Search for the cell housing the specified text and yield its (x, y) center coordinate. 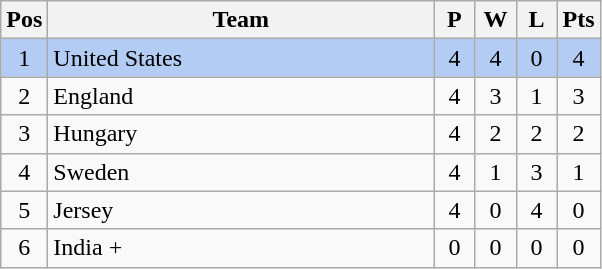
Jersey (241, 210)
Team (241, 20)
5 (24, 210)
L (536, 20)
Pts (578, 20)
P (454, 20)
Hungary (241, 134)
6 (24, 248)
United States (241, 58)
Sweden (241, 172)
Pos (24, 20)
W (496, 20)
England (241, 96)
India + (241, 248)
